Locate the cell with the specified text and output its [X, Y] center coordinate. 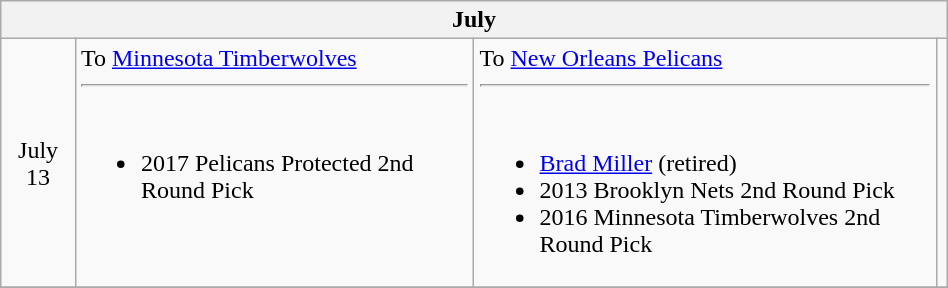
July 13 [38, 163]
To Minnesota Timberwolves2017 Pelicans Protected 2nd Round Pick [274, 163]
To New Orleans PelicansBrad Miller (retired)2013 Brooklyn Nets 2nd Round Pick2016 Minnesota Timberwolves 2nd Round Pick [705, 163]
July [474, 20]
